Return the (x, y) coordinate for the center point of the cell that contains the specified text.  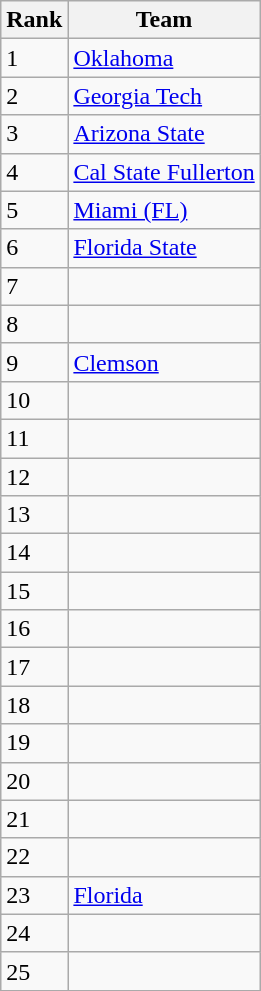
12 (34, 477)
Rank (34, 20)
Georgia Tech (164, 96)
19 (34, 743)
Clemson (164, 362)
9 (34, 362)
8 (34, 324)
18 (34, 705)
10 (34, 400)
4 (34, 172)
Florida (164, 895)
25 (34, 971)
Oklahoma (164, 58)
17 (34, 667)
6 (34, 248)
Florida State (164, 248)
5 (34, 210)
13 (34, 515)
14 (34, 553)
7 (34, 286)
1 (34, 58)
Arizona State (164, 134)
16 (34, 629)
15 (34, 591)
Cal State Fullerton (164, 172)
22 (34, 857)
2 (34, 96)
21 (34, 819)
24 (34, 933)
Team (164, 20)
11 (34, 438)
3 (34, 134)
Miami (FL) (164, 210)
23 (34, 895)
20 (34, 781)
